For the text-containing cell, return its midpoint in [X, Y] coordinate format. 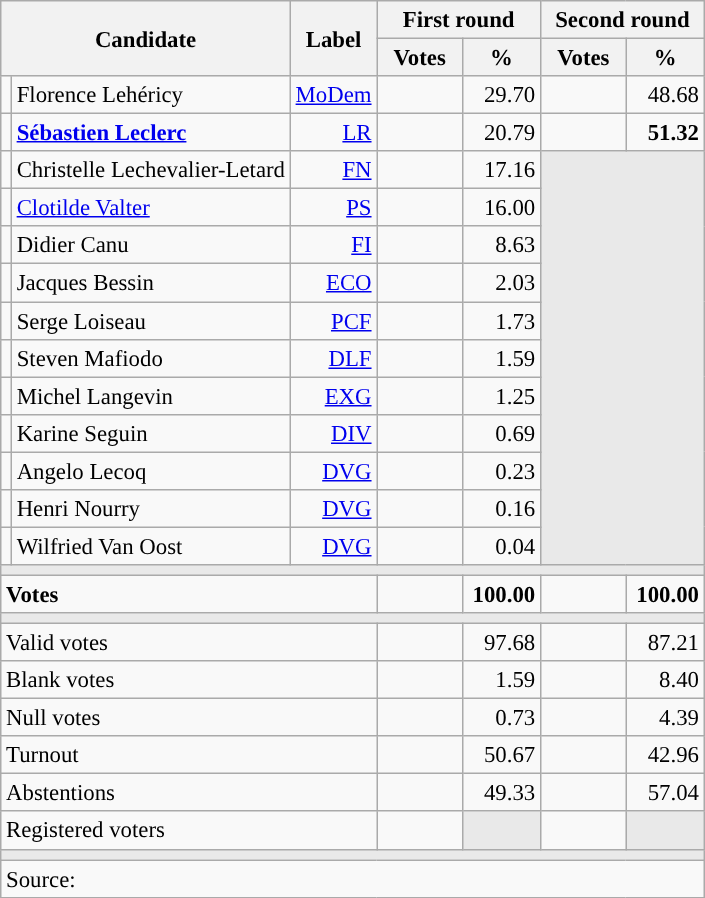
Blank votes [189, 680]
4.39 [665, 718]
0.69 [501, 433]
FI [334, 245]
0.16 [501, 509]
42.96 [665, 755]
DIV [334, 433]
Null votes [189, 718]
49.33 [501, 793]
LR [334, 133]
0.04 [501, 546]
1.25 [501, 396]
Valid votes [189, 643]
FN [334, 170]
20.79 [501, 133]
Jacques Bessin [150, 283]
48.68 [665, 95]
1.73 [501, 321]
PS [334, 208]
0.73 [501, 718]
Florence Lehéricy [150, 95]
29.70 [501, 95]
8.63 [501, 245]
8.40 [665, 680]
Label [334, 38]
Registered voters [189, 831]
Christelle Lechevalier-Letard [150, 170]
17.16 [501, 170]
DLF [334, 358]
51.32 [665, 133]
Karine Seguin [150, 433]
16.00 [501, 208]
Henri Nourry [150, 509]
Clotilde Valter [150, 208]
Abstentions [189, 793]
Wilfried Van Oost [150, 546]
57.04 [665, 793]
PCF [334, 321]
First round [459, 20]
MoDem [334, 95]
Steven Mafiodo [150, 358]
Source: [352, 879]
0.23 [501, 471]
Candidate [146, 38]
87.21 [665, 643]
Michel Langevin [150, 396]
Second round [623, 20]
ECO [334, 283]
Didier Canu [150, 245]
Serge Loiseau [150, 321]
2.03 [501, 283]
Turnout [189, 755]
Sébastien Leclerc [150, 133]
50.67 [501, 755]
Angelo Lecoq [150, 471]
EXG [334, 396]
97.68 [501, 643]
